Find where the given text appears and provide that cell's center as (x, y) coordinate. 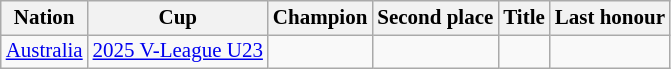
Second place (435, 18)
Australia (44, 52)
Last honour (610, 18)
2025 V-League U23 (178, 52)
Title (524, 18)
Nation (44, 18)
Champion (320, 18)
Cup (178, 18)
